Identify which cell holds the provided text, then report its [x, y] central coordinate. 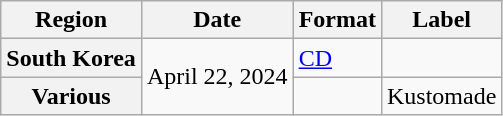
Kustomade [441, 96]
Label [441, 20]
Date [217, 20]
Various [72, 96]
Region [72, 20]
CD [337, 58]
Format [337, 20]
April 22, 2024 [217, 77]
South Korea [72, 58]
